Extract the (x, y) coordinate from the center of the cell holding the provided text.  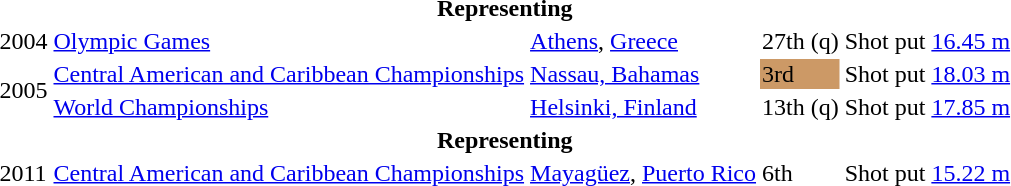
World Championships (289, 107)
Helsinki, Finland (644, 107)
Athens, Greece (644, 41)
3rd (801, 74)
13th (q) (801, 107)
Nassau, Bahamas (644, 74)
Olympic Games (289, 41)
27th (q) (801, 41)
Central American and Caribbean Championships (289, 74)
